Identify which cell holds the provided text, then report its (x, y) central coordinate. 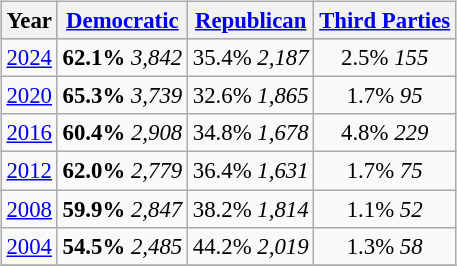
59.9% 2,847 (122, 209)
34.8% 1,678 (250, 133)
1.7% 75 (385, 171)
44.2% 2,019 (250, 246)
Third Parties (385, 21)
Year (29, 21)
62.1% 3,842 (122, 58)
2020 (29, 96)
1.7% 95 (385, 96)
2008 (29, 209)
1.3% 58 (385, 246)
2016 (29, 133)
54.5% 2,485 (122, 246)
4.8% 229 (385, 133)
35.4% 2,187 (250, 58)
2024 (29, 58)
32.6% 1,865 (250, 96)
Republican (250, 21)
Democratic (122, 21)
2.5% 155 (385, 58)
2012 (29, 171)
36.4% 1,631 (250, 171)
60.4% 2,908 (122, 133)
1.1% 52 (385, 209)
38.2% 1,814 (250, 209)
65.3% 3,739 (122, 96)
2004 (29, 246)
62.0% 2,779 (122, 171)
